Pinpoint the cell where the given text exists, returning its [x, y] midpoint coordinate. 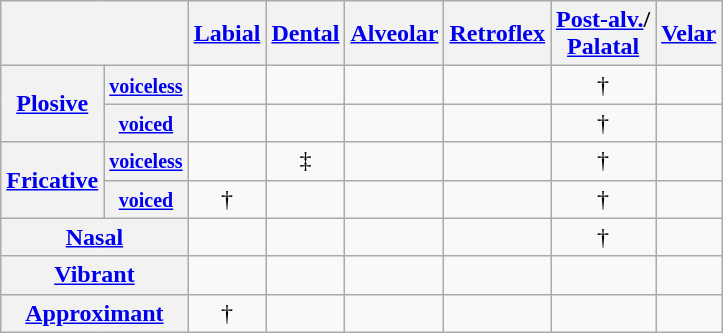
Plosive [52, 104]
Labial [227, 34]
Retroflex [498, 34]
Alveolar [394, 34]
Velar [689, 34]
Fricative [52, 180]
Nasal [94, 237]
Post-alv./Palatal [604, 34]
Approximant [94, 313]
Vibrant [94, 275]
‡ [306, 161]
Dental [306, 34]
